For the text-containing cell, return its midpoint in [x, y] coordinate format. 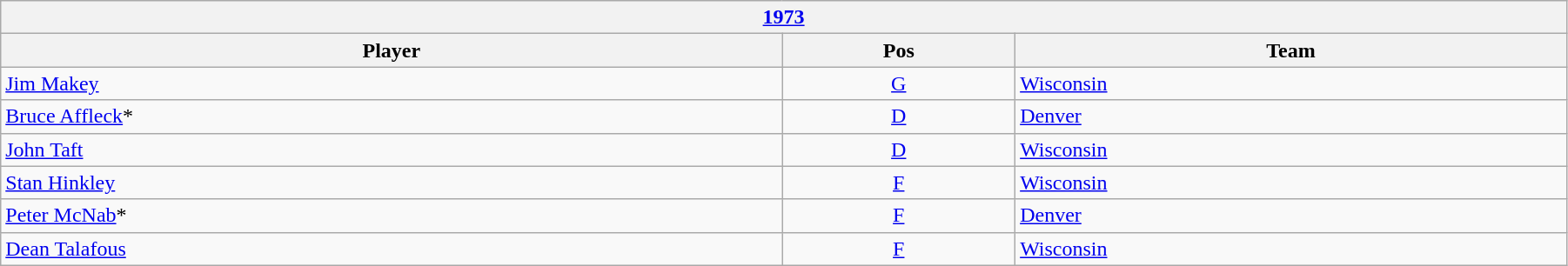
1973 [784, 17]
Bruce Affleck* [392, 116]
Stan Hinkley [392, 183]
Team [1291, 50]
Player [392, 50]
Jim Makey [392, 83]
Pos [899, 50]
John Taft [392, 150]
Peter McNab* [392, 216]
G [899, 83]
Dean Talafous [392, 249]
